Pinpoint the cell where the given text exists, returning its (X, Y) midpoint coordinate. 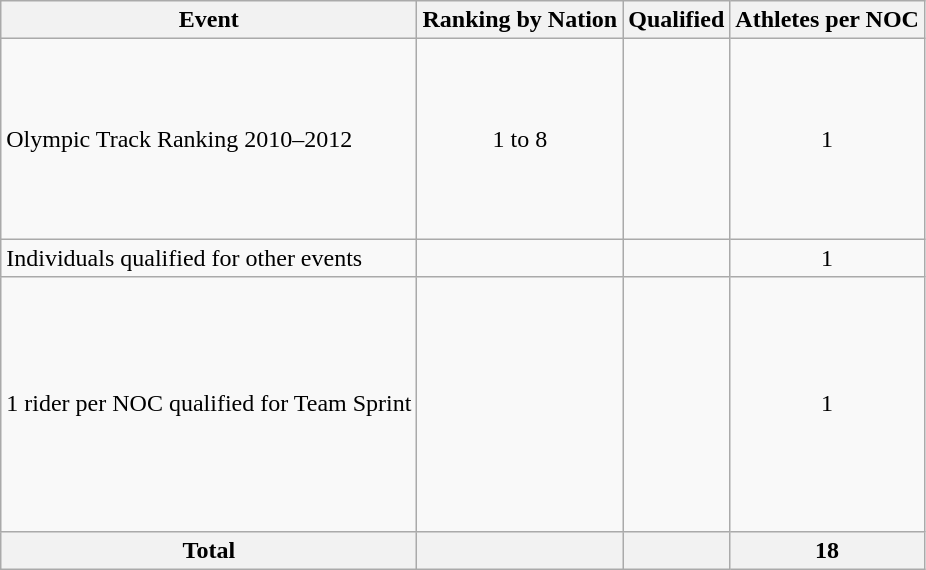
1 rider per NOC qualified for Team Sprint (209, 404)
18 (828, 550)
Total (209, 550)
Event (209, 20)
Ranking by Nation (520, 20)
1 to 8 (520, 139)
Athletes per NOC (828, 20)
Individuals qualified for other events (209, 258)
Qualified (676, 20)
Olympic Track Ranking 2010–2012 (209, 139)
